For the text-containing cell, return its midpoint in (x, y) coordinate format. 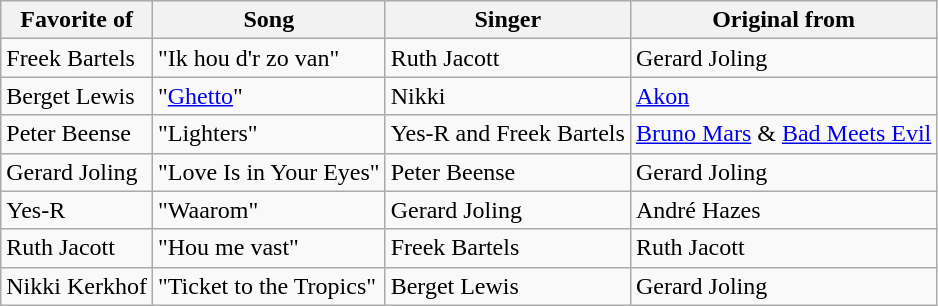
"Ghetto" (268, 96)
Song (268, 20)
"Ik hou d'r zo van" (268, 58)
Yes-R (77, 210)
Nikki Kerkhof (77, 286)
"Ticket to the Tropics" (268, 286)
"Lighters" (268, 134)
"Love Is in Your Eyes" (268, 172)
André Hazes (783, 210)
"Waarom" (268, 210)
Favorite of (77, 20)
Akon (783, 96)
"Hou me vast" (268, 248)
Original from (783, 20)
Singer (508, 20)
Yes-R and Freek Bartels (508, 134)
Bruno Mars & Bad Meets Evil (783, 134)
Nikki (508, 96)
